Identify which cell holds the provided text, then report its [x, y] central coordinate. 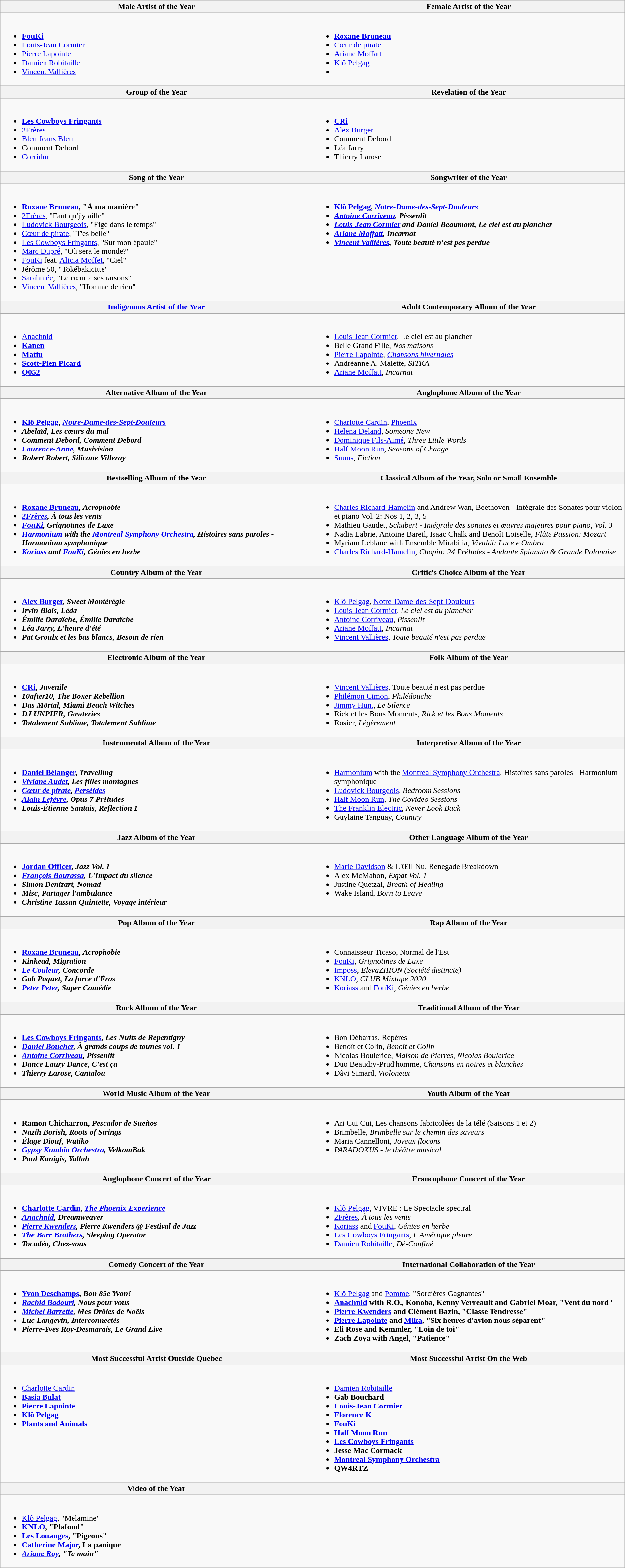
FouKiLouis-Jean CormierPierre LapointeDamien RobitailleVincent Vallières [156, 49]
Roxane Bruneau, AcrophobieKinkead, MigrationLe Couleur, ConcordeGab Paquet, La force d'ÉrosPeter Peter, Super Comédie [156, 966]
Charlotte CardinBasia BulatPierre LapointeKlô PelgagPlants and Animals [156, 1424]
CRiAlex BurgerComment DebordLéa JarryThierry Larose [469, 134]
Interpretive Album of the Year [469, 743]
Indigenous Artist of the Year [156, 307]
Marie Davidson & L'Œil Nu, Renegade BreakdownAlex McMahon, Expat Vol. 1Justine Quetzal, Breath of HealingWake Island, Born to Leave [469, 880]
CRi, Juvenile10after10, The Boxer RebellionDas Mörtal, Miami Beach WitchesDJ UNPIER, GawteriesTotalement Sublime, Totalement Sublime [156, 701]
Alternative Album of the Year [156, 392]
Youth Album of the Year [469, 1093]
Damien RobitailleGab BouchardLouis-Jean CormierFlorence KFouKiHalf Moon RunLes Cowboys FringantsJesse Mac CormackMontreal Symphony OrchestraQW4RTZ [469, 1424]
Instrumental Album of the Year [156, 743]
Song of the Year [156, 177]
Pop Album of the Year [156, 923]
Roxane BruneauCœur de pirateAriane MoffattKlô Pelgag [469, 49]
Klô Pelgag, "Mélamine"KNLO, "Plafond"Les Louanges, "Pigeons"Catherine Major, La paniqueAriane Roy, "Ta main" [156, 1531]
World Music Album of the Year [156, 1093]
Anglophone Album of the Year [469, 392]
Charlotte Cardin, PhoenixHelena Deland, Someone NewDominique Fils-Aimé, Three Little WordsHalf Moon Run, Seasons of ChangeSuuns, Fiction [469, 435]
Female Artist of the Year [469, 7]
Critic's Choice Album of the Year [469, 572]
Rap Album of the Year [469, 923]
Rock Album of the Year [156, 1008]
AnachnidKanenMatiuScott-Pien PicardQ052 [156, 350]
Jazz Album of the Year [156, 837]
Electronic Album of the Year [156, 658]
Most Successful Artist On the Web [469, 1359]
Comedy Concert of the Year [156, 1264]
Video of the Year [156, 1489]
Male Artist of the Year [156, 7]
Traditional Album of the Year [469, 1008]
Other Language Album of the Year [469, 837]
Most Successful Artist Outside Quebec [156, 1359]
Les Cowboys Fringants2FrèresBleu Jeans BleuComment DebordCorridor [156, 134]
Alex Burger, Sweet MontérégieIrvin Blais, LédaÉmilie Daraîche, Émilie DaraîcheLéa Jarry, L'heure d'étéPat Groulx et les bas blancs, Besoin de rien [156, 615]
Bestselling Album of the Year [156, 478]
Group of the Year [156, 92]
Classical Album of the Year, Solo or Small Ensemble [469, 478]
Country Album of the Year [156, 572]
International Collaboration of the Year [469, 1264]
Revelation of the Year [469, 92]
Francophone Concert of the Year [469, 1179]
Anglophone Concert of the Year [156, 1179]
Ramon Chicharron, Pescador de SueñosNazih Borish, Roots of StringsÉlage Diouf, WutikoGypsy Kumbia Orchestra, VelkomBakPaul Kunigis, Yallah [156, 1136]
Songwriter of the Year [469, 177]
Adult Contemporary Album of the Year [469, 307]
Folk Album of the Year [469, 658]
